Find where the given text appears and provide that cell's center as (x, y) coordinate. 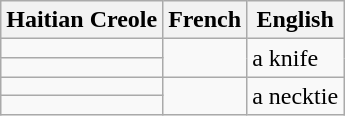
French (205, 20)
English (296, 20)
Haitian Creole (82, 20)
a necktie (296, 96)
a knife (296, 58)
